Pinpoint the cell where the given text exists, returning its (X, Y) midpoint coordinate. 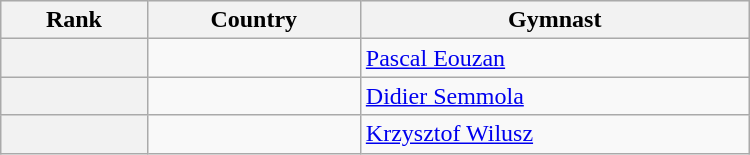
Krzysztof Wilusz (554, 134)
Rank (74, 20)
Pascal Eouzan (554, 58)
Didier Semmola (554, 96)
Country (254, 20)
Gymnast (554, 20)
